Scan for the cell matching the given text and deliver its [X, Y] coordinate at center. 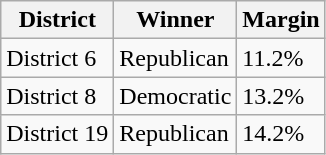
District 6 [58, 58]
Winner [176, 20]
11.2% [281, 58]
District [58, 20]
District 19 [58, 134]
Democratic [176, 96]
13.2% [281, 96]
District 8 [58, 96]
Margin [281, 20]
14.2% [281, 134]
